Detect which cell encompasses the target text, then output its (X, Y) center coordinate. 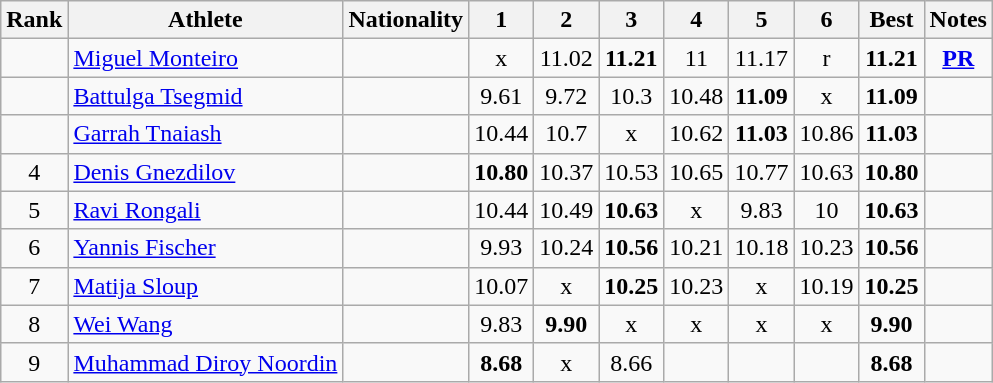
9.61 (502, 96)
10.77 (762, 172)
Battulga Tsegmid (206, 96)
11.02 (566, 58)
10.86 (826, 134)
r (826, 58)
10.07 (502, 286)
10.53 (632, 172)
Best (892, 20)
2 (566, 20)
Garrah Tnaiash (206, 134)
10.21 (696, 248)
Athlete (206, 20)
Wei Wang (206, 324)
Denis Gnezdilov (206, 172)
9.93 (502, 248)
11.17 (762, 58)
8 (34, 324)
10.18 (762, 248)
10.62 (696, 134)
10.37 (566, 172)
7 (34, 286)
8.66 (632, 362)
9.72 (566, 96)
Yannis Fischer (206, 248)
10.7 (566, 134)
PR (958, 58)
11 (696, 58)
10.19 (826, 286)
10.48 (696, 96)
10.65 (696, 172)
10.49 (566, 210)
Ravi Rongali (206, 210)
Muhammad Diroy Noordin (206, 362)
Notes (958, 20)
Rank (34, 20)
10.3 (632, 96)
3 (632, 20)
9 (34, 362)
Miguel Monteiro (206, 58)
10 (826, 210)
Matija Sloup (206, 286)
1 (502, 20)
Nationality (406, 20)
10.24 (566, 248)
